Return [X, Y] of the center of cell containing provided text 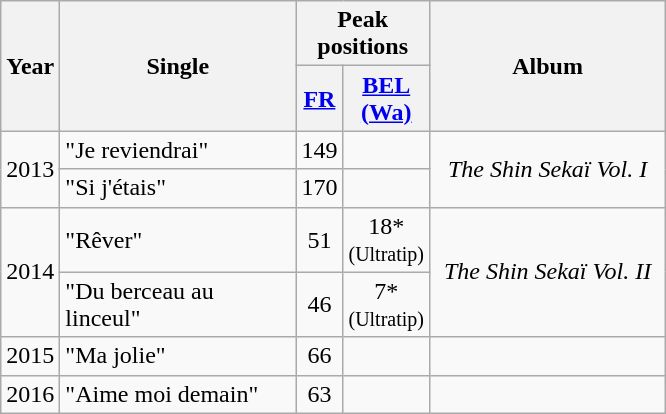
"Rêver" [178, 240]
The Shin Sekaï Vol. II [548, 272]
2013 [30, 169]
"Aime moi demain" [178, 394]
BEL(Wa) [386, 98]
Single [178, 66]
170 [320, 188]
The Shin Sekaï Vol. I [548, 169]
FR [320, 98]
46 [320, 304]
51 [320, 240]
"Si j'étais" [178, 188]
2016 [30, 394]
2015 [30, 356]
63 [320, 394]
7*(Ultratip) [386, 304]
149 [320, 150]
Peak positions [363, 34]
Album [548, 66]
66 [320, 356]
2014 [30, 272]
"Du berceau au linceul" [178, 304]
Year [30, 66]
"Je reviendrai" [178, 150]
"Ma jolie" [178, 356]
18*(Ultratip) [386, 240]
